Extract the (x, y) coordinate from the center of the cell holding the provided text.  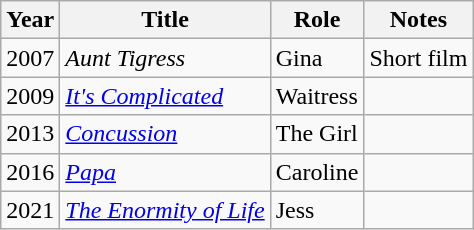
Notes (418, 20)
Year (30, 20)
Jess (317, 210)
Role (317, 20)
Short film (418, 58)
Concussion (165, 134)
Caroline (317, 172)
2013 (30, 134)
Waitress (317, 96)
Title (165, 20)
2021 (30, 210)
Gina (317, 58)
Aunt Tigress (165, 58)
Papa (165, 172)
The Girl (317, 134)
The Enormity of Life (165, 210)
It's Complicated (165, 96)
2016 (30, 172)
2009 (30, 96)
2007 (30, 58)
